From the cell containing the given text, extract its center point as [X, Y] coordinate. 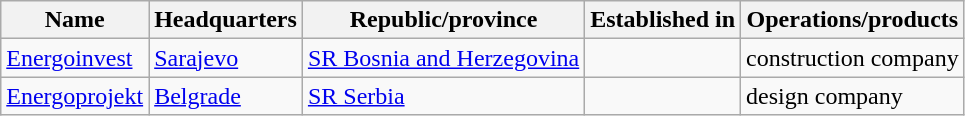
Operations/products [853, 20]
Established in [663, 20]
construction company [853, 58]
Name [75, 20]
SR Bosnia and Herzegovina [443, 58]
Energoprojekt [75, 96]
SR Serbia [443, 96]
Republic/province [443, 20]
Headquarters [226, 20]
design company [853, 96]
Energoinvest [75, 58]
Sarajevo [226, 58]
Belgrade [226, 96]
